Scan for the cell matching the given text and deliver its (x, y) coordinate at center. 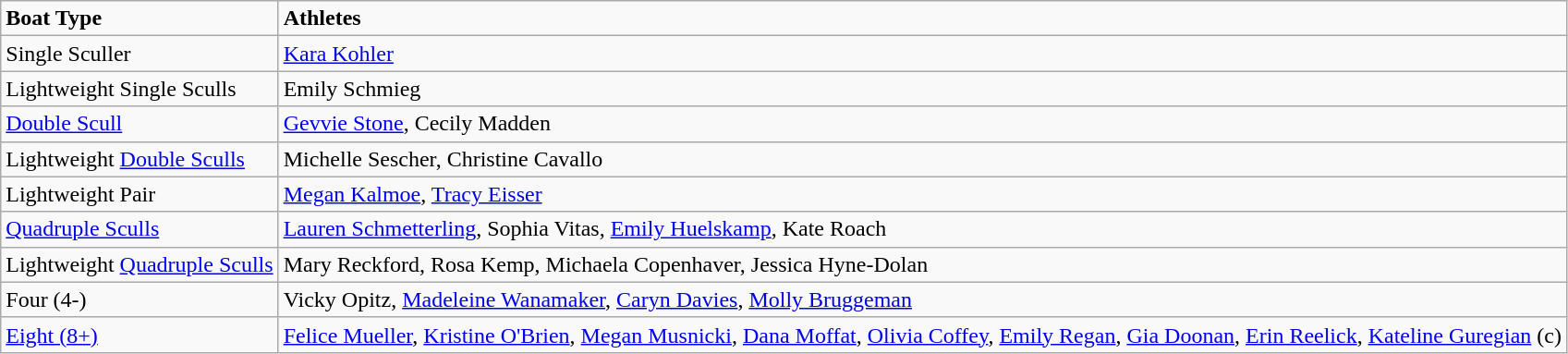
Lightweight Pair (140, 194)
Gevvie Stone, Cecily Madden (922, 124)
Quadruple Sculls (140, 229)
Four (4-) (140, 299)
Michelle Sescher, Christine Cavallo (922, 159)
Lightweight Double Sculls (140, 159)
Kara Kohler (922, 54)
Lightweight Single Sculls (140, 89)
Lauren Schmetterling, Sophia Vitas, Emily Huelskamp, Kate Roach (922, 229)
Vicky Opitz, Madeleine Wanamaker, Caryn Davies, Molly Bruggeman (922, 299)
Felice Mueller, Kristine O'Brien, Megan Musnicki, Dana Moffat, Olivia Coffey, Emily Regan, Gia Doonan, Erin Reelick, Kateline Guregian (c) (922, 335)
Emily Schmieg (922, 89)
Mary Reckford, Rosa Kemp, Michaela Copenhaver, Jessica Hyne-Dolan (922, 264)
Megan Kalmoe, Tracy Eisser (922, 194)
Eight (8+) (140, 335)
Single Sculler (140, 54)
Athletes (922, 18)
Boat Type (140, 18)
Double Scull (140, 124)
Lightweight Quadruple Sculls (140, 264)
